Find where the given text appears and provide that cell's center as [X, Y] coordinate. 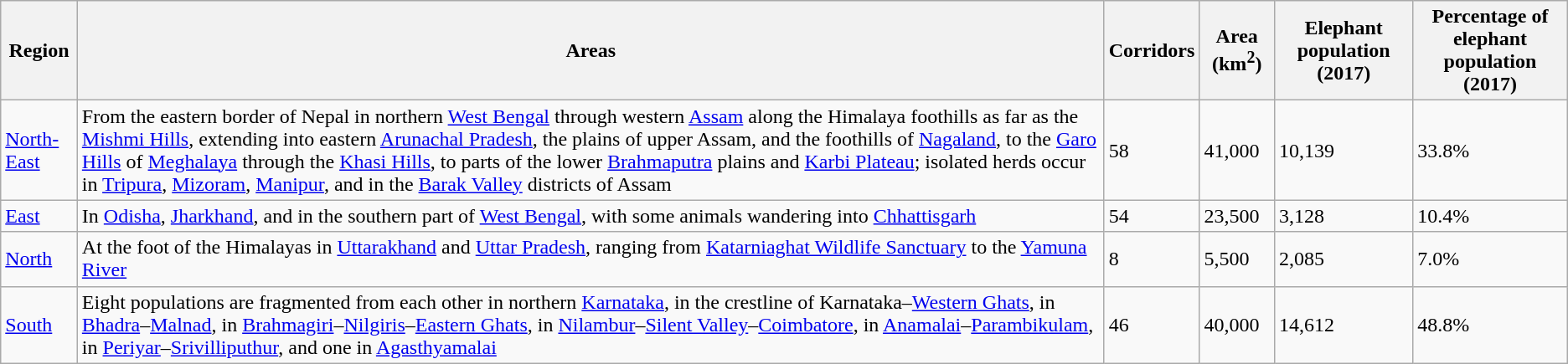
7.0% [1491, 259]
North-East [39, 151]
5,500 [1237, 259]
40,000 [1237, 325]
At the foot of the Himalayas in Uttarakhand and Uttar Pradesh, ranging from Katarniaghat Wildlife Sanctuary to the Yamuna River [591, 259]
North [39, 259]
South [39, 325]
41,000 [1237, 151]
14,612 [1344, 325]
3,128 [1344, 216]
8 [1152, 259]
In Odisha, Jharkhand, and in the southern part of West Bengal, with some animals wandering into Chhattisgarh [591, 216]
10.4% [1491, 216]
10,139 [1344, 151]
46 [1152, 325]
East [39, 216]
Areas [591, 50]
Area (km2) [1237, 50]
Percentage of elephant population (2017) [1491, 50]
33.8% [1491, 151]
58 [1152, 151]
48.8% [1491, 325]
23,500 [1237, 216]
Elephant population (2017) [1344, 50]
54 [1152, 216]
2,085 [1344, 259]
Region [39, 50]
Corridors [1152, 50]
